Pinpoint the cell where the given text exists, returning its [X, Y] midpoint coordinate. 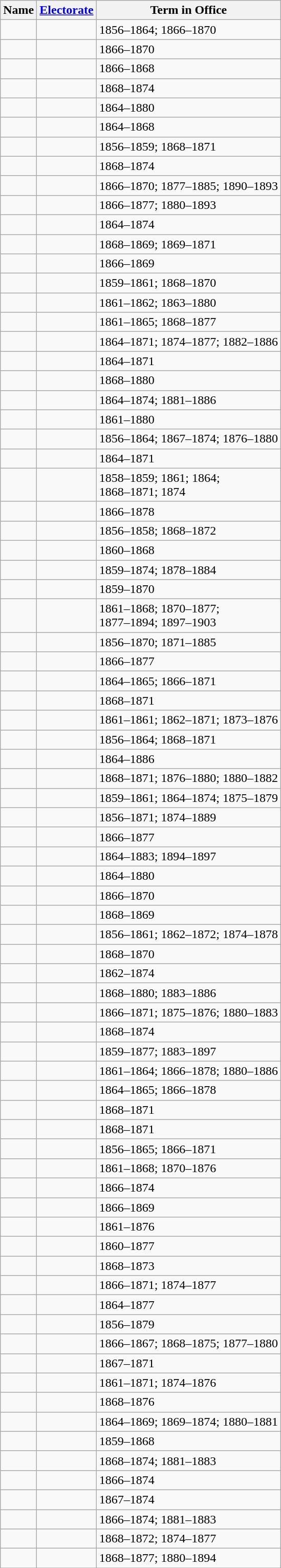
1864–1869; 1869–1874; 1880–1881 [188, 1422]
1868–1876 [188, 1402]
1856–1871; 1874–1889 [188, 817]
1860–1877 [188, 1246]
1861–1876 [188, 1227]
1868–1869; 1869–1871 [188, 244]
1864–1874; 1881–1886 [188, 400]
1864–1871; 1874–1877; 1882–1886 [188, 342]
1866–1871; 1875–1876; 1880–1883 [188, 1012]
1868–1880 [188, 380]
1861–1864; 1866–1878; 1880–1886 [188, 1071]
1856–1859; 1868–1871 [188, 146]
1866–1870; 1877–1885; 1890–1893 [188, 185]
1866–1867; 1868–1875; 1877–1880 [188, 1344]
Term in Office [188, 10]
1866–1877; 1880–1893 [188, 205]
1868–1870 [188, 954]
1866–1874; 1881–1883 [188, 1519]
1861–1868; 1870–1876 [188, 1168]
1856–1864; 1867–1874; 1876–1880 [188, 439]
1856–1864; 1868–1871 [188, 739]
1862–1874 [188, 973]
1868–1869 [188, 915]
Electorate [67, 10]
1868–1873 [188, 1266]
1868–1877; 1880–1894 [188, 1558]
1864–1883; 1894–1897 [188, 856]
1864–1877 [188, 1305]
1864–1886 [188, 759]
1864–1865; 1866–1878 [188, 1090]
1867–1874 [188, 1499]
1868–1872; 1874–1877 [188, 1539]
1859–1874; 1878–1884 [188, 570]
1868–1871; 1876–1880; 1880–1882 [188, 778]
1856–1879 [188, 1324]
1867–1871 [188, 1363]
1864–1865; 1866–1871 [188, 681]
1859–1870 [188, 589]
1864–1868 [188, 127]
1866–1868 [188, 69]
1859–1877; 1883–1897 [188, 1051]
1859–1861; 1864–1874; 1875–1879 [188, 798]
1861–1868; 1870–1877;1877–1894; 1897–1903 [188, 616]
1856–1861; 1862–1872; 1874–1878 [188, 935]
1861–1880 [188, 419]
1861–1861; 1862–1871; 1873–1876 [188, 720]
Name [18, 10]
1861–1871; 1874–1876 [188, 1383]
1860–1868 [188, 550]
1856–1865; 1866–1871 [188, 1149]
1859–1868 [188, 1441]
1856–1870; 1871–1885 [188, 642]
1868–1880; 1883–1886 [188, 993]
1856–1858; 1868–1872 [188, 531]
1858–1859; 1861; 1864;1868–1871; 1874 [188, 484]
1866–1878 [188, 511]
1868–1874; 1881–1883 [188, 1460]
1864–1874 [188, 224]
1861–1865; 1868–1877 [188, 322]
1856–1864; 1866–1870 [188, 30]
1859–1861; 1868–1870 [188, 283]
1861–1862; 1863–1880 [188, 303]
1866–1871; 1874–1877 [188, 1285]
